Locate the cell with the specified text and output its (X, Y) center coordinate. 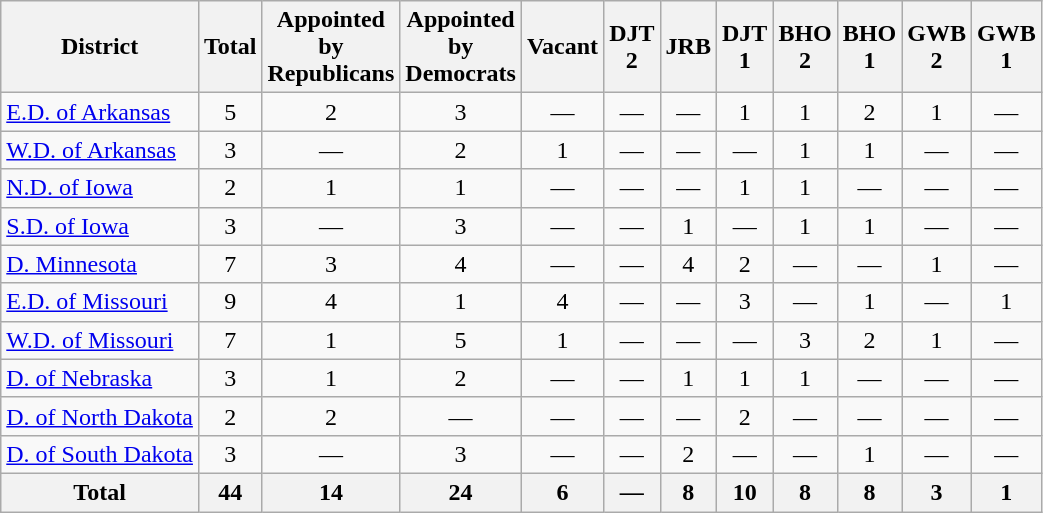
AppointedbyRepublicans (331, 47)
D. of South Dakota (100, 454)
10 (744, 492)
14 (331, 492)
6 (562, 492)
GWB2 (937, 47)
Vacant (562, 47)
BHO2 (805, 47)
D. of North Dakota (100, 416)
E.D. of Arkansas (100, 112)
W.D. of Arkansas (100, 150)
N.D. of Iowa (100, 188)
S.D. of Iowa (100, 226)
D. of Nebraska (100, 378)
BHO1 (869, 47)
GWB1 (1006, 47)
DJT2 (632, 47)
District (100, 47)
D. Minnesota (100, 264)
24 (461, 492)
DJT1 (744, 47)
E.D. of Missouri (100, 302)
AppointedbyDemocrats (461, 47)
JRB (688, 47)
44 (230, 492)
9 (230, 302)
W.D. of Missouri (100, 340)
